Output the (X, Y) coordinate of the center of the cell containing the given text.  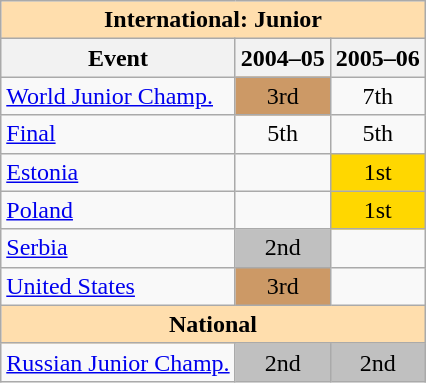
Russian Junior Champ. (118, 362)
United States (118, 286)
2005–06 (378, 58)
Estonia (118, 172)
Event (118, 58)
Final (118, 134)
International: Junior (214, 20)
World Junior Champ. (118, 96)
Serbia (118, 248)
7th (378, 96)
National (214, 324)
2004–05 (282, 58)
Poland (118, 210)
